Extract the [x, y] coordinate from the center of the cell holding the provided text.  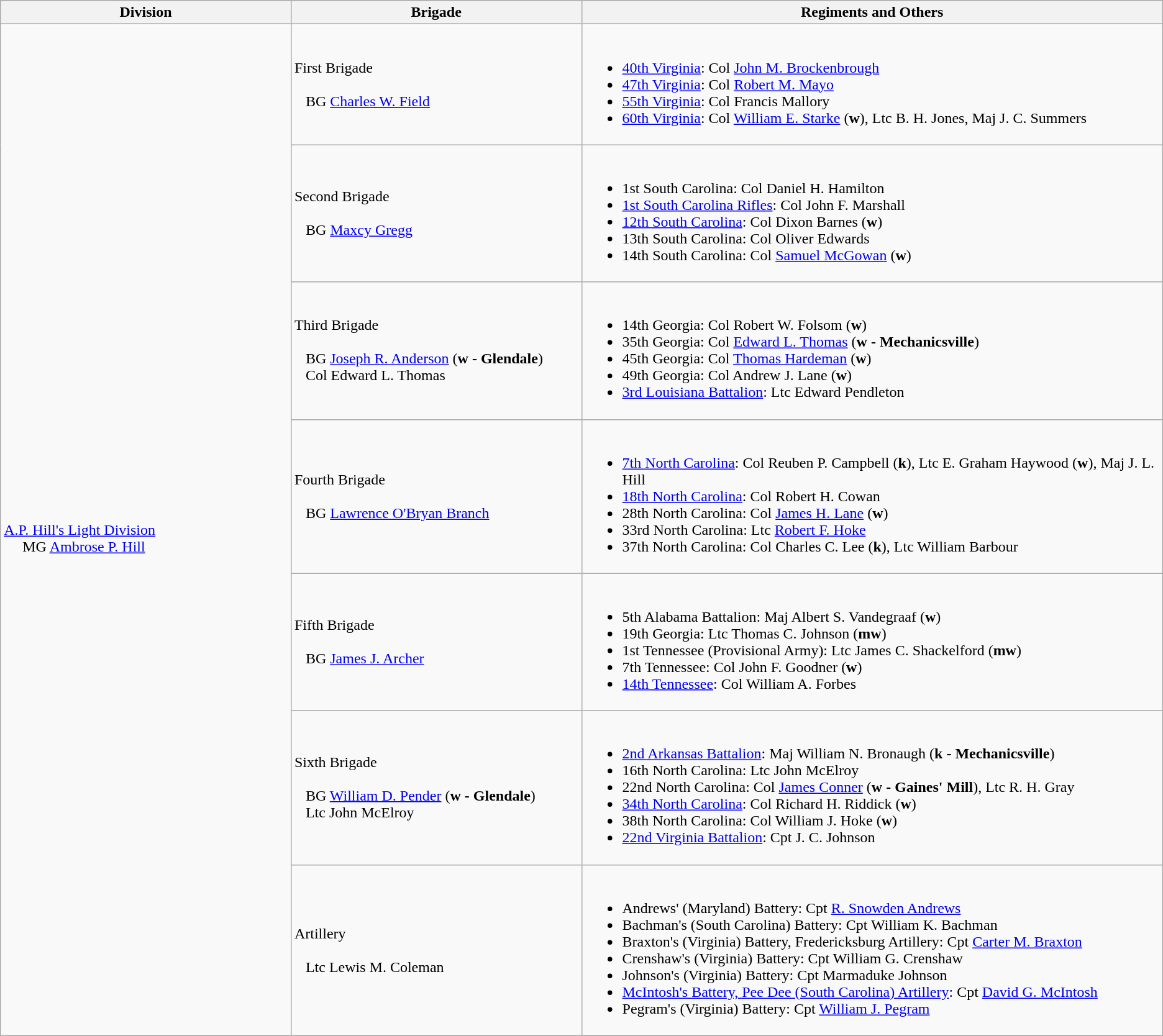
Regiments and Others [872, 12]
Fifth Brigade BG James J. Archer [436, 642]
A.P. Hill's Light Division MG Ambrose P. Hill [146, 530]
Brigade [436, 12]
Artillery Ltc Lewis M. Coleman [436, 950]
Division [146, 12]
First Brigade BG Charles W. Field [436, 84]
Second Brigade BG Maxcy Gregg [436, 214]
Sixth Brigade BG William D. Pender (w - Glendale) Ltc John McElroy [436, 788]
Fourth Brigade BG Lawrence O'Bryan Branch [436, 496]
Third Brigade BG Joseph R. Anderson (w - Glendale) Col Edward L. Thomas [436, 350]
